From the cell containing the given text, extract its center point as [X, Y] coordinate. 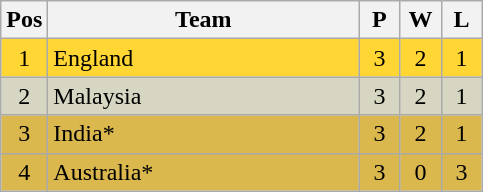
W [420, 20]
Malaysia [204, 96]
4 [24, 172]
Pos [24, 20]
India* [204, 134]
England [204, 58]
L [462, 20]
Team [204, 20]
P [380, 20]
Australia* [204, 172]
0 [420, 172]
